Output the [x, y] coordinate of the center of the cell containing the given text.  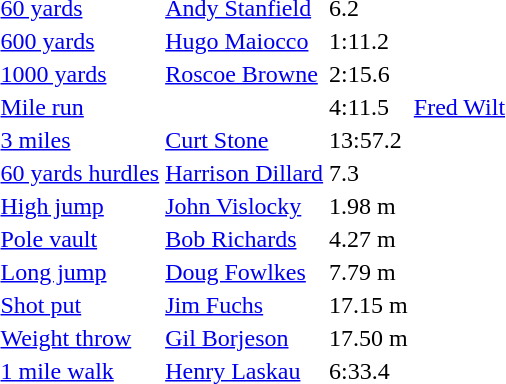
17.15 m [369, 305]
Fred Wilt [459, 107]
Bob Richards [244, 239]
Roscoe Browne [244, 74]
Jim Fuchs [244, 305]
7.79 m [369, 272]
Harrison Dillard [244, 173]
2:15.6 [369, 74]
7.3 [369, 173]
Hugo Maiocco [244, 41]
1:11.2 [369, 41]
Gil Borjeson [244, 338]
17.50 m [369, 338]
4.27 m [369, 239]
1.98 m [369, 206]
4:11.5 [369, 107]
Doug Fowlkes [244, 272]
13:57.2 [369, 140]
Curt Stone [244, 140]
John Vislocky [244, 206]
